Determine the [X, Y] coordinate at the center of the cell enclosing the given text.  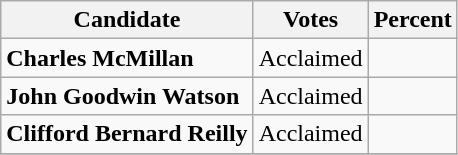
John Goodwin Watson [127, 96]
Clifford Bernard Reilly [127, 134]
Candidate [127, 20]
Percent [412, 20]
Charles McMillan [127, 58]
Votes [310, 20]
